Detect which cell encompasses the target text, then output its [X, Y] center coordinate. 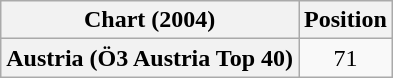
71 [346, 58]
Position [346, 20]
Austria (Ö3 Austria Top 40) [150, 58]
Chart (2004) [150, 20]
